Extract the (X, Y) coordinate from the center of the cell holding the provided text.  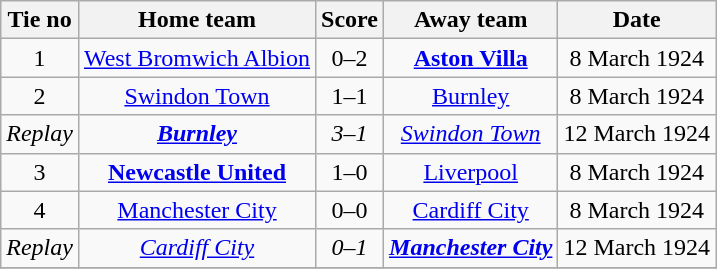
2 (40, 96)
0–0 (350, 210)
3–1 (350, 134)
Liverpool (471, 172)
Date (637, 20)
Newcastle United (196, 172)
1–0 (350, 172)
West Bromwich Albion (196, 58)
Away team (471, 20)
0–2 (350, 58)
1 (40, 58)
Aston Villa (471, 58)
Score (350, 20)
4 (40, 210)
0–1 (350, 248)
Tie no (40, 20)
Home team (196, 20)
1–1 (350, 96)
3 (40, 172)
